Locate the cell with the specified text and output its [x, y] center coordinate. 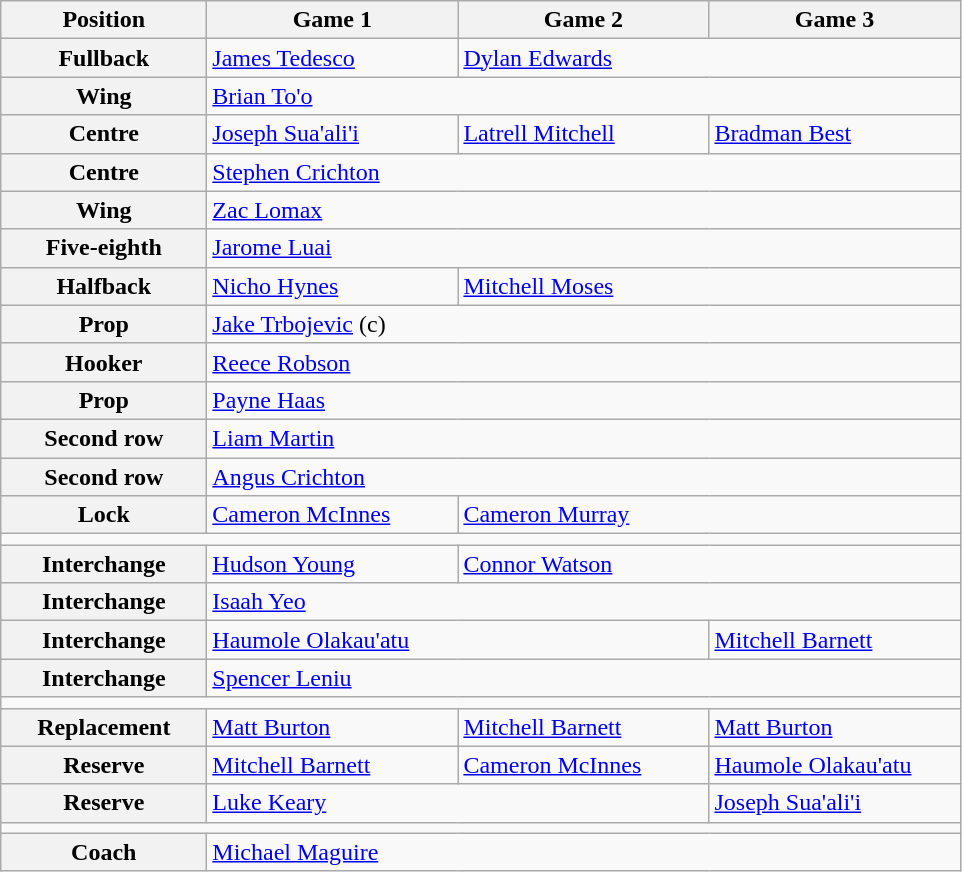
Coach [104, 852]
Mitchell Moses [709, 286]
Zac Lomax [584, 210]
Stephen Crichton [584, 172]
Halfback [104, 286]
Game 1 [332, 20]
Fullback [104, 58]
Liam Martin [584, 438]
Luke Keary [458, 803]
Latrell Mitchell [584, 134]
Hooker [104, 362]
Reece Robson [584, 362]
Bradman Best [834, 134]
Brian To'o [584, 96]
Replacement [104, 727]
Angus Crichton [584, 477]
Game 3 [834, 20]
Hudson Young [332, 564]
Cameron Murray [709, 515]
Spencer Leniu [584, 678]
Michael Maguire [584, 852]
Nicho Hynes [332, 286]
James Tedesco [332, 58]
Five-eighth [104, 248]
Position [104, 20]
Lock [104, 515]
Dylan Edwards [709, 58]
Payne Haas [584, 400]
Isaah Yeo [584, 602]
Jarome Luai [584, 248]
Game 2 [584, 20]
Connor Watson [709, 564]
Jake Trbojevic (c) [584, 324]
